Pinpoint the cell where the given text exists, returning its (X, Y) midpoint coordinate. 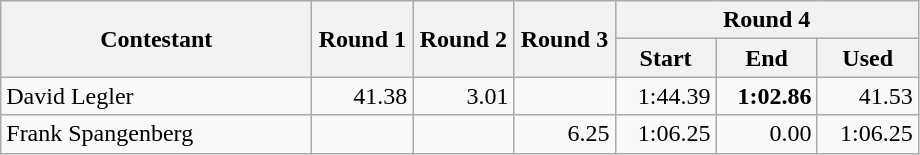
David Legler (156, 96)
Frank Spangenberg (156, 134)
End (766, 58)
6.25 (564, 134)
3.01 (464, 96)
Contestant (156, 39)
Round 3 (564, 39)
41.53 (868, 96)
1:02.86 (766, 96)
41.38 (362, 96)
Start (666, 58)
1:44.39 (666, 96)
Used (868, 58)
Round 4 (766, 20)
Round 2 (464, 39)
0.00 (766, 134)
Round 1 (362, 39)
